Extract the [x, y] coordinate from the center of the cell holding the provided text.  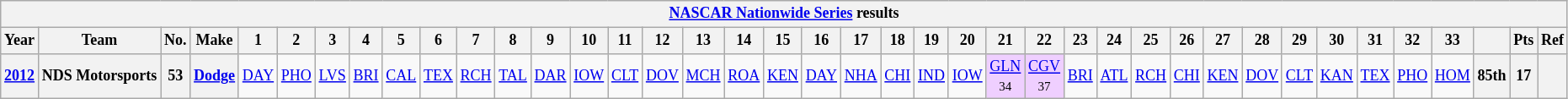
MCH [703, 76]
9 [551, 41]
HOM [1453, 76]
20 [967, 41]
22 [1044, 41]
CAL [401, 76]
24 [1114, 41]
1 [258, 41]
Dodge [215, 76]
6 [439, 41]
31 [1375, 41]
7 [476, 41]
Ref [1553, 41]
2 [296, 41]
11 [625, 41]
14 [744, 41]
16 [821, 41]
Team [99, 41]
NDS Motorsports [99, 76]
25 [1151, 41]
53 [175, 76]
23 [1080, 41]
4 [365, 41]
ATL [1114, 76]
NHA [861, 76]
15 [783, 41]
5 [401, 41]
12 [663, 41]
85th [1492, 76]
Pts [1524, 41]
32 [1413, 41]
CGV37 [1044, 76]
No. [175, 41]
TAL [513, 76]
29 [1299, 41]
LVS [332, 76]
GLN34 [1005, 76]
18 [898, 41]
NASCAR Nationwide Series results [784, 14]
KAN [1336, 76]
8 [513, 41]
27 [1223, 41]
10 [589, 41]
2012 [20, 76]
13 [703, 41]
21 [1005, 41]
Year [20, 41]
Make [215, 41]
DAR [551, 76]
28 [1262, 41]
3 [332, 41]
19 [931, 41]
IND [931, 76]
ROA [744, 76]
30 [1336, 41]
33 [1453, 41]
26 [1187, 41]
